Return the (X, Y) coordinate for the center point of the cell that contains the specified text.  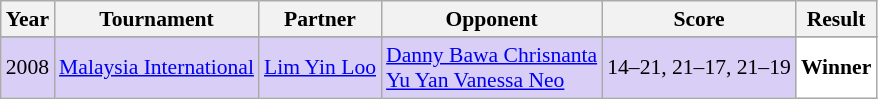
Score (699, 19)
Tournament (156, 19)
14–21, 21–17, 21–19 (699, 68)
Winner (836, 68)
Lim Yin Loo (320, 68)
Opponent (492, 19)
2008 (28, 68)
Danny Bawa Chrisnanta Yu Yan Vanessa Neo (492, 68)
Year (28, 19)
Result (836, 19)
Partner (320, 19)
Malaysia International (156, 68)
